Locate the cell with the specified text and output its [x, y] center coordinate. 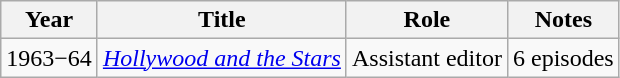
Role [426, 20]
1963−64 [50, 58]
6 episodes [563, 58]
Assistant editor [426, 58]
Title [222, 20]
Year [50, 20]
Notes [563, 20]
Hollywood and the Stars [222, 58]
